Detect which cell encompasses the target text, then output its [X, Y] center coordinate. 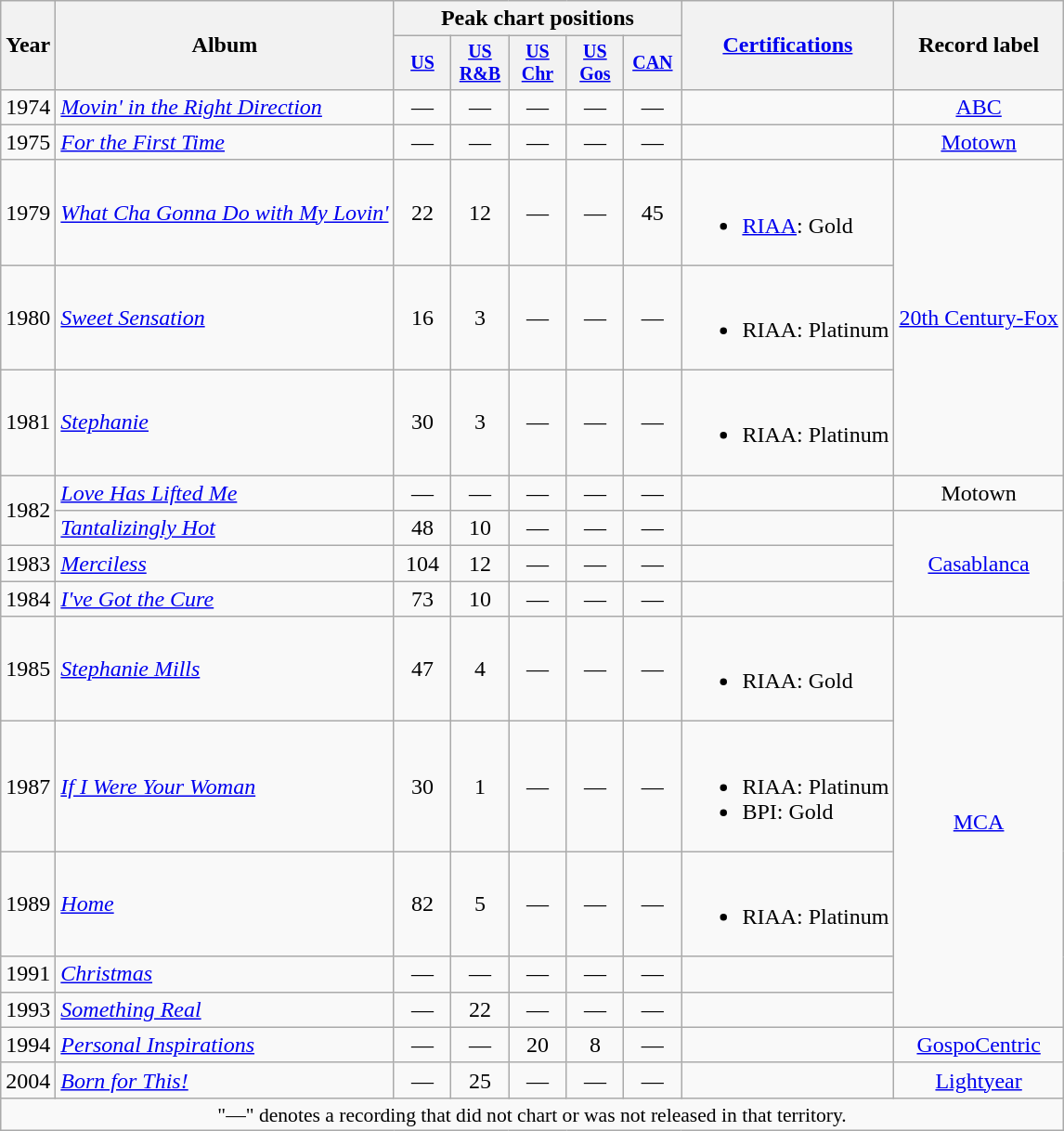
20th Century-Fox [979, 318]
104 [422, 564]
82 [422, 904]
For the First Time [225, 142]
1994 [28, 1045]
Record label [979, 45]
1979 [28, 212]
Personal Inspirations [225, 1045]
45 [653, 212]
US [422, 63]
Lightyear [979, 1080]
4 [480, 669]
1981 [28, 423]
8 [595, 1045]
1 [480, 786]
Something Real [225, 1009]
ABC [979, 107]
What Cha Gonna Do with My Lovin' [225, 212]
MCA [979, 822]
Stephanie Mills [225, 669]
GospoCentric [979, 1045]
Casablanca [979, 564]
Christmas [225, 974]
1989 [28, 904]
1975 [28, 142]
USChr [538, 63]
Peak chart positions [538, 19]
1987 [28, 786]
1982 [28, 511]
1974 [28, 107]
Sweet Sensation [225, 318]
16 [422, 318]
CAN [653, 63]
USGos [595, 63]
2004 [28, 1080]
Stephanie [225, 423]
1984 [28, 599]
1985 [28, 669]
1993 [28, 1009]
RIAA: PlatinumBPI: Gold [787, 786]
Movin' in the Right Direction [225, 107]
73 [422, 599]
Merciless [225, 564]
25 [480, 1080]
USR&B [480, 63]
1980 [28, 318]
Home [225, 904]
Certifications [787, 45]
Year [28, 45]
If I Were Your Woman [225, 786]
5 [480, 904]
I've Got the Cure [225, 599]
Tantalizingly Hot [225, 528]
1983 [28, 564]
20 [538, 1045]
47 [422, 669]
48 [422, 528]
Love Has Lifted Me [225, 493]
Album [225, 45]
"—" denotes a recording that did not chart or was not released in that territory. [533, 1114]
1991 [28, 974]
Born for This! [225, 1080]
